From the cell containing the given text, extract its center point as (X, Y) coordinate. 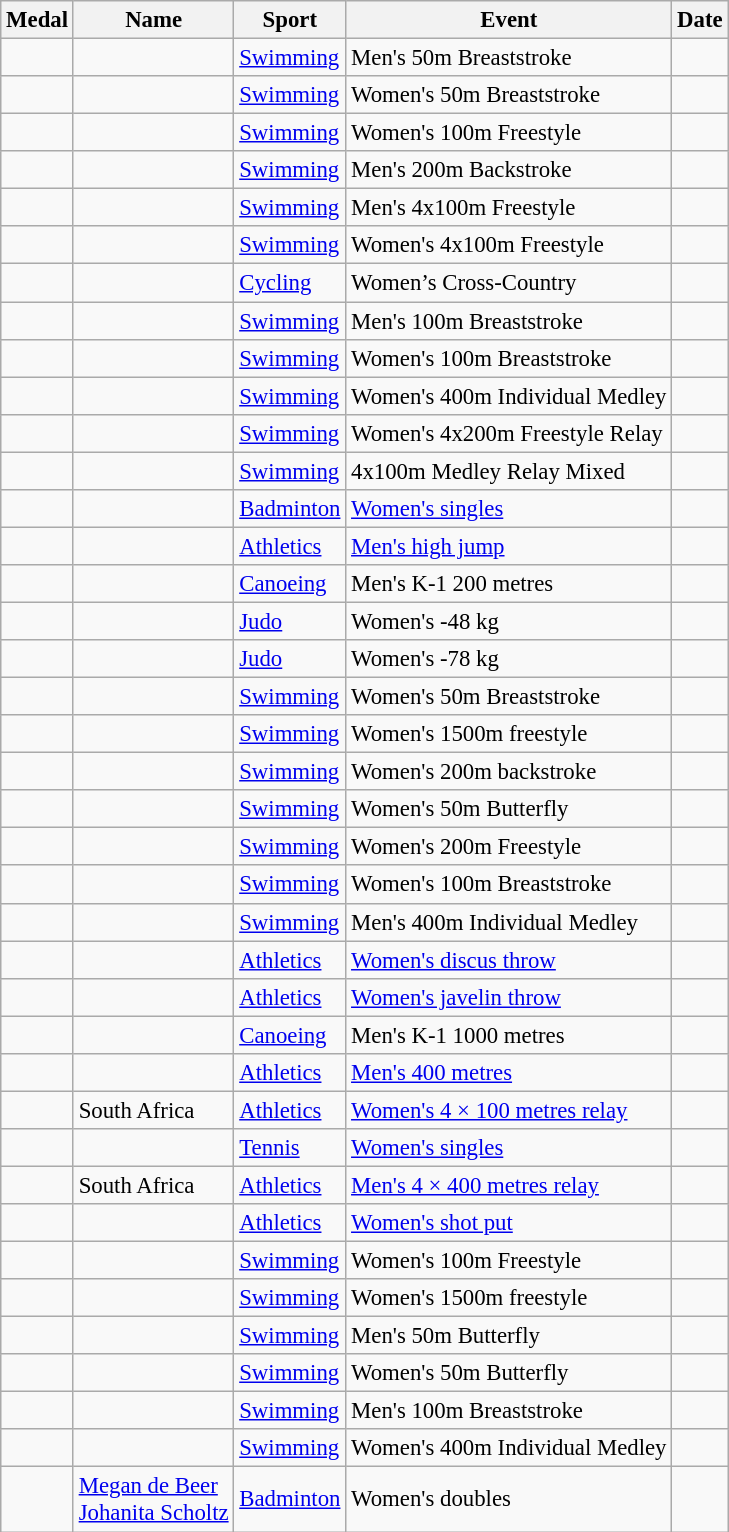
Men's 200m Backstroke (509, 170)
Men's high jump (509, 546)
Women's 200m backstroke (509, 772)
Men's 4x100m Freestyle (509, 208)
Name (154, 20)
Men's 4 × 400 metres relay (509, 1185)
Women's 4x100m Freestyle (509, 245)
Women's 4 × 100 metres relay (509, 1110)
Event (509, 20)
Men's K-1 200 metres (509, 584)
Cycling (290, 283)
Men's K-1 1000 metres (509, 1035)
Women's discus throw (509, 960)
Tennis (290, 1148)
Women's javelin throw (509, 997)
Women’s Cross-Country (509, 283)
Medal (38, 20)
Men's 50m Breaststroke (509, 58)
Women's -78 kg (509, 659)
Men's 50m Butterfly (509, 1336)
Men's 400 metres (509, 1073)
Women's -48 kg (509, 621)
Women's doubles (509, 1500)
Women's 4x200m Freestyle Relay (509, 433)
Women's 200m Freestyle (509, 847)
Men's 400m Individual Medley (509, 922)
Sport (290, 20)
4x100m Medley Relay Mixed (509, 471)
Date (700, 20)
Megan de BeerJohanita Scholtz (154, 1500)
Women's shot put (509, 1223)
